Return (X, Y) of the center of cell containing provided text 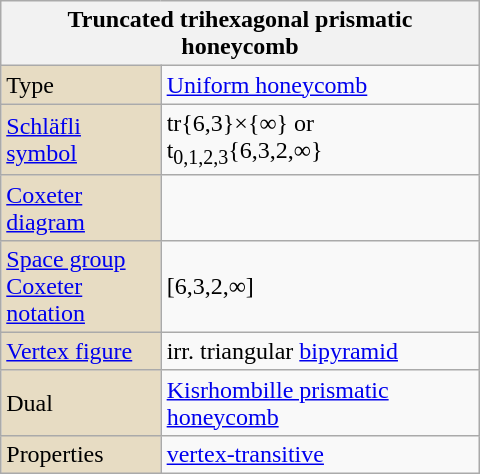
Type (81, 85)
Truncated trihexagonal prismatic honeycomb (240, 34)
[6,3,2,∞] (320, 286)
Space groupCoxeter notation (81, 286)
Dual (81, 402)
irr. triangular bipyramid (320, 351)
Properties (81, 454)
tr{6,3}×{∞} or t0,1,2,3{6,3,2,∞} (320, 140)
vertex-transitive (320, 454)
Kisrhombille prismatic honeycomb (320, 402)
Schläfli symbol (81, 140)
Uniform honeycomb (320, 85)
Coxeter diagram (81, 208)
Vertex figure (81, 351)
